Extract the (x, y) coordinate from the center of the cell holding the provided text.  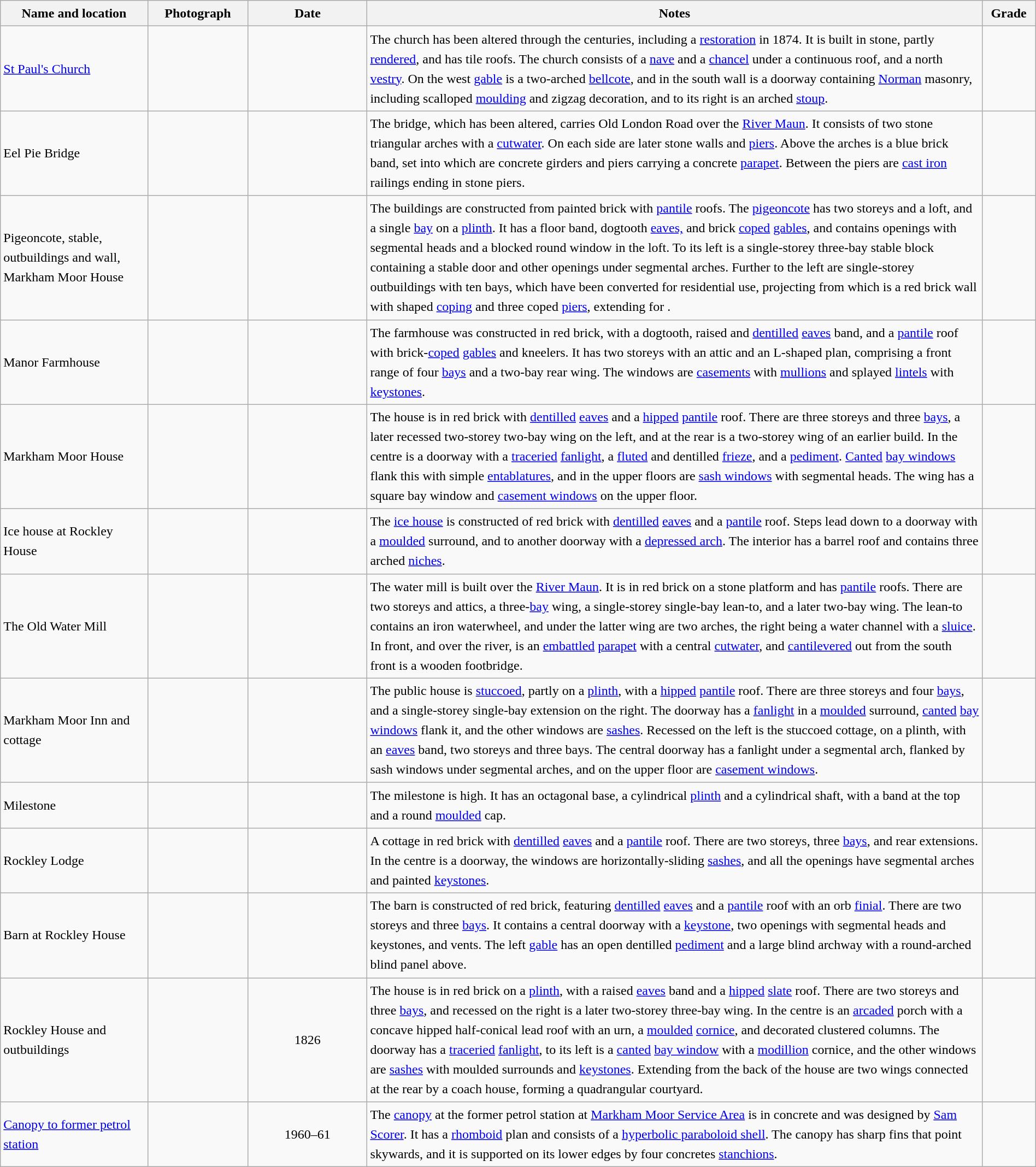
Eel Pie Bridge (74, 153)
1960–61 (308, 1134)
St Paul's Church (74, 69)
Pigeoncote, stable, outbuildings and wall, Markham Moor House (74, 258)
Canopy to former petrol station (74, 1134)
Photograph (198, 13)
Ice house at Rockley House (74, 541)
Milestone (74, 805)
Name and location (74, 13)
Date (308, 13)
Manor Farmhouse (74, 362)
Rockley Lodge (74, 860)
Notes (674, 13)
1826 (308, 1040)
Rockley House and outbuildings (74, 1040)
Barn at Rockley House (74, 935)
The Old Water Mill (74, 626)
Markham Moor House (74, 457)
Grade (1009, 13)
The milestone is high. It has an octagonal base, a cylindrical plinth and a cylindrical shaft, with a band at the top and a round moulded cap. (674, 805)
Markham Moor Inn and cottage (74, 730)
